Locate the cell with the specified text and output its [X, Y] center coordinate. 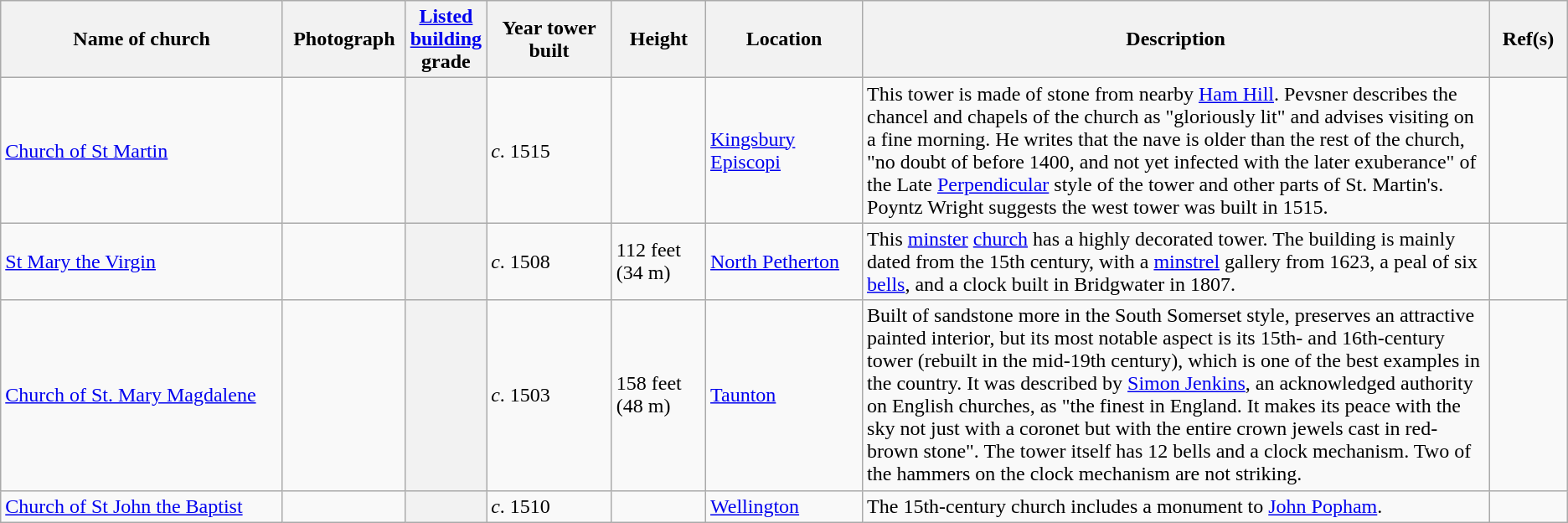
Kingsbury Episcopi [784, 151]
Ref(s) [1529, 39]
c. 1503 [549, 396]
112 feet (34 m) [658, 261]
Church of St. Mary Magdalene [142, 396]
Listed building grade [446, 39]
North Petherton [784, 261]
c. 1515 [549, 151]
Taunton [784, 396]
St Mary the Virgin [142, 261]
158 feet (48 m) [658, 396]
Name of church [142, 39]
Church of St John the Baptist [142, 506]
Wellington [784, 506]
Church of St Martin [142, 151]
Photograph [343, 39]
c. 1508 [549, 261]
Description [1176, 39]
Location [784, 39]
The 15th-century church includes a monument to John Popham. [1176, 506]
c. 1510 [549, 506]
Height [658, 39]
Year tower built [549, 39]
